Detect which cell encompasses the target text, then output its (x, y) center coordinate. 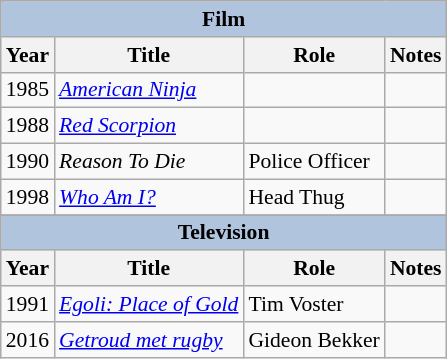
Reason To Die (148, 162)
Egoli: Place of Gold (148, 304)
Who Am I? (148, 197)
1990 (28, 162)
Head Thug (314, 197)
Film (224, 19)
Television (224, 233)
Getroud met rugby (148, 340)
Red Scorpion (148, 126)
1998 (28, 197)
Tim Voster (314, 304)
Police Officer (314, 162)
2016 (28, 340)
1991 (28, 304)
1985 (28, 90)
American Ninja (148, 90)
1988 (28, 126)
Gideon Bekker (314, 340)
